Capture the cell that displays the provided text and extract its (X, Y) central coordinate. 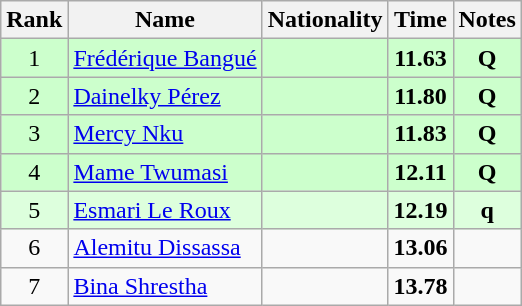
Nationality (325, 20)
Name (165, 20)
Dainelky Pérez (165, 96)
11.80 (420, 96)
6 (34, 248)
Esmari Le Roux (165, 210)
q (487, 210)
3 (34, 134)
Mame Twumasi (165, 172)
11.83 (420, 134)
12.19 (420, 210)
Frédérique Bangué (165, 58)
Alemitu Dissassa (165, 248)
Rank (34, 20)
Mercy Nku (165, 134)
Notes (487, 20)
4 (34, 172)
11.63 (420, 58)
13.78 (420, 286)
5 (34, 210)
1 (34, 58)
7 (34, 286)
Bina Shrestha (165, 286)
Time (420, 20)
13.06 (420, 248)
12.11 (420, 172)
2 (34, 96)
